Extract the (X, Y) coordinate from the center of the cell holding the provided text.  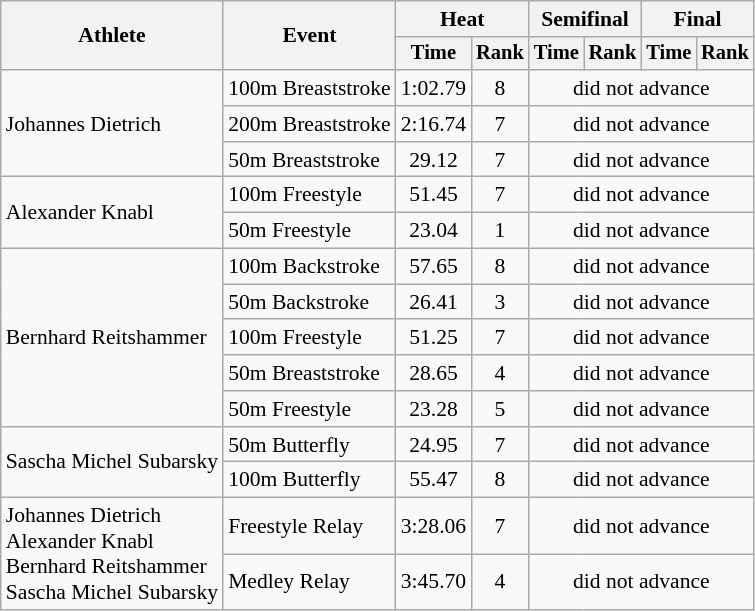
Semifinal (585, 19)
26.41 (434, 302)
Freestyle Relay (310, 526)
1:02.79 (434, 88)
24.95 (434, 445)
Sascha Michel Subarsky (112, 462)
Bernhard Reitshammer (112, 338)
51.45 (434, 195)
100m Backstroke (310, 267)
28.65 (434, 373)
5 (500, 409)
50m Backstroke (310, 302)
23.04 (434, 231)
2:16.74 (434, 124)
57.65 (434, 267)
1 (500, 231)
55.47 (434, 480)
Johannes Dietrich (112, 124)
Medley Relay (310, 582)
3:28.06 (434, 526)
23.28 (434, 409)
Alexander Knabl (112, 212)
3:45.70 (434, 582)
29.12 (434, 160)
Athlete (112, 36)
100m Breaststroke (310, 88)
200m Breaststroke (310, 124)
Heat (462, 19)
Event (310, 36)
Final (697, 19)
51.25 (434, 338)
3 (500, 302)
Johannes DietrichAlexander KnablBernhard ReitshammerSascha Michel Subarsky (112, 554)
50m Butterfly (310, 445)
100m Butterfly (310, 480)
